For the text-containing cell, return its midpoint in (X, Y) coordinate format. 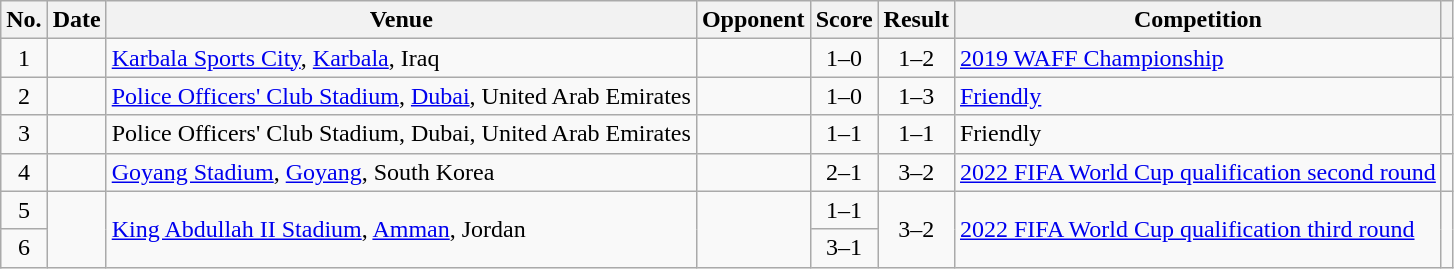
2 (24, 96)
Venue (401, 20)
5 (24, 210)
2022 FIFA World Cup qualification third round (1198, 229)
2019 WAFF Championship (1198, 58)
Opponent (753, 20)
Score (844, 20)
King Abdullah II Stadium, Amman, Jordan (401, 229)
Date (76, 20)
1 (24, 58)
2022 FIFA World Cup qualification second round (1198, 172)
Result (916, 20)
6 (24, 248)
Goyang Stadium, Goyang, South Korea (401, 172)
1–3 (916, 96)
3 (24, 134)
3–1 (844, 248)
Competition (1198, 20)
1–2 (916, 58)
Karbala Sports City, Karbala, Iraq (401, 58)
2–1 (844, 172)
No. (24, 20)
4 (24, 172)
